Scan for the cell matching the given text and deliver its (X, Y) coordinate at center. 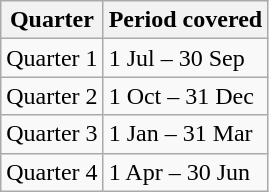
Quarter 1 (52, 58)
Quarter (52, 20)
1 Jul – 30 Sep (186, 58)
Period covered (186, 20)
1 Jan – 31 Mar (186, 134)
1 Oct – 31 Dec (186, 96)
Quarter 2 (52, 96)
Quarter 4 (52, 172)
Quarter 3 (52, 134)
1 Apr – 30 Jun (186, 172)
